Extract the [X, Y] coordinate from the center of the cell holding the provided text.  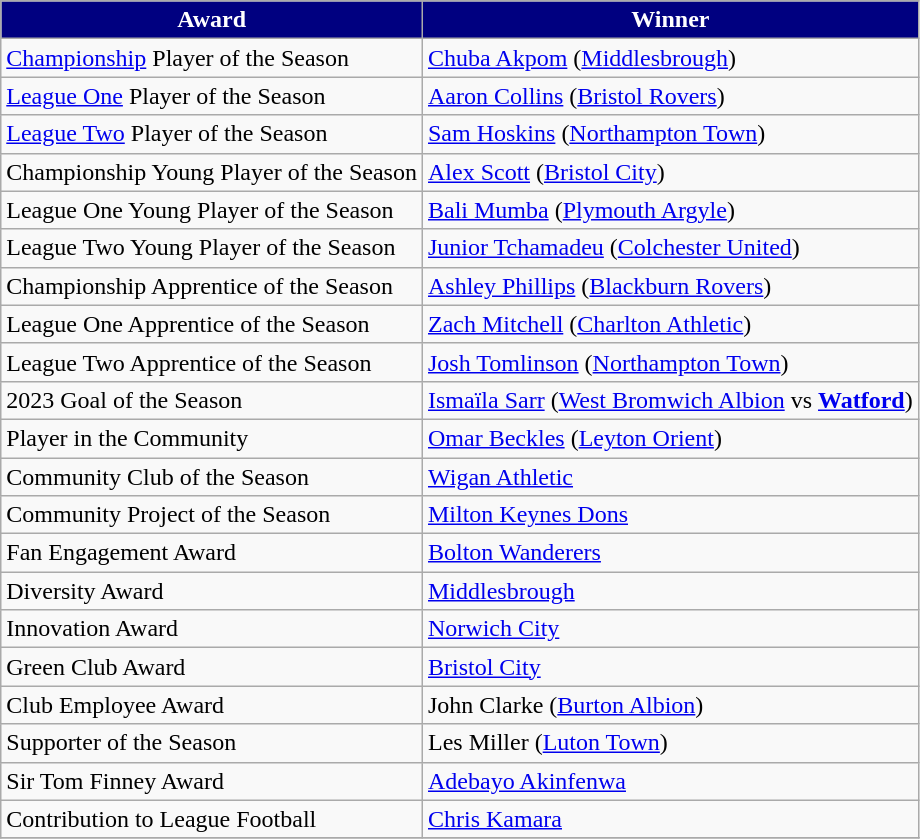
Chuba Akpom (Middlesbrough) [670, 58]
Winner [670, 20]
Community Club of the Season [212, 477]
Community Project of the Season [212, 515]
John Clarke (Burton Albion) [670, 705]
Norwich City [670, 629]
League One Apprentice of the Season [212, 324]
Innovation Award [212, 629]
League Two Apprentice of the Season [212, 362]
Sir Tom Finney Award [212, 781]
Bristol City [670, 667]
Championship Player of the Season [212, 58]
Sam Hoskins (Northampton Town) [670, 134]
Wigan Athletic [670, 477]
Ismaïla Sarr (West Bromwich Albion vs Watford) [670, 400]
Player in the Community [212, 438]
Ashley Phillips (Blackburn Rovers) [670, 286]
Milton Keynes Dons [670, 515]
Middlesbrough [670, 591]
Award [212, 20]
League Two Player of the Season [212, 134]
Les Miller (Luton Town) [670, 743]
League Two Young Player of the Season [212, 248]
Championship Apprentice of the Season [212, 286]
2023 Goal of the Season [212, 400]
Chris Kamara [670, 819]
League One Young Player of the Season [212, 210]
Bolton Wanderers [670, 553]
Fan Engagement Award [212, 553]
Championship Young Player of the Season [212, 172]
Aaron Collins (Bristol Rovers) [670, 96]
Contribution to League Football [212, 819]
Club Employee Award [212, 705]
Diversity Award [212, 591]
Josh Tomlinson (Northampton Town) [670, 362]
Supporter of the Season [212, 743]
Junior Tchamadeu (Colchester United) [670, 248]
League One Player of the Season [212, 96]
Bali Mumba (Plymouth Argyle) [670, 210]
Alex Scott (Bristol City) [670, 172]
Green Club Award [212, 667]
Zach Mitchell (Charlton Athletic) [670, 324]
Omar Beckles (Leyton Orient) [670, 438]
Adebayo Akinfenwa [670, 781]
